Identify which cell holds the provided text, then report its [X, Y] central coordinate. 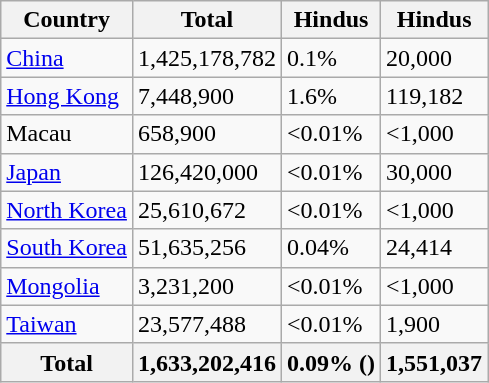
0.09% () [332, 362]
1.6% [332, 96]
South Korea [67, 248]
126,420,000 [206, 172]
Hong Kong [67, 96]
Mongolia [67, 286]
1,633,202,416 [206, 362]
1,551,037 [434, 362]
23,577,488 [206, 324]
1,425,178,782 [206, 58]
Japan [67, 172]
1,900 [434, 324]
7,448,900 [206, 96]
Taiwan [67, 324]
658,900 [206, 134]
24,414 [434, 248]
Macau [67, 134]
Country [67, 20]
30,000 [434, 172]
China [67, 58]
119,182 [434, 96]
20,000 [434, 58]
25,610,672 [206, 210]
51,635,256 [206, 248]
0.1% [332, 58]
North Korea [67, 210]
0.04% [332, 248]
3,231,200 [206, 286]
